Detect which cell encompasses the target text, then output its [X, Y] center coordinate. 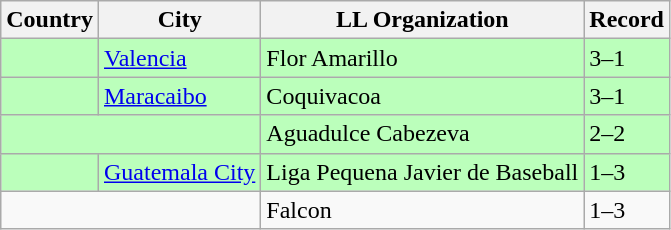
Falcon [422, 210]
Guatemala City [179, 172]
Liga Pequena Javier de Baseball [422, 172]
Flor Amarillo [422, 58]
Aguadulce Cabezeva [422, 134]
LL Organization [422, 20]
Valencia [179, 58]
Maracaibo [179, 96]
Coquivacoa [422, 96]
2–2 [627, 134]
Record [627, 20]
Country [50, 20]
City [179, 20]
